Output the [X, Y] coordinate of the center of the cell containing the given text.  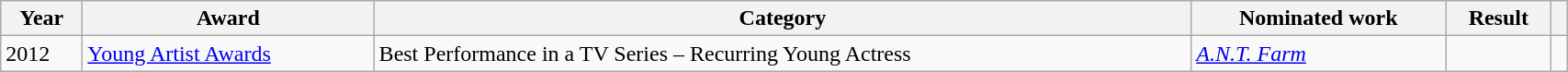
Result [1499, 18]
2012 [42, 54]
Category [783, 18]
Nominated work [1319, 18]
Best Performance in a TV Series – Recurring Young Actress [783, 54]
A.N.T. Farm [1319, 54]
Young Artist Awards [228, 54]
Award [228, 18]
Year [42, 18]
